Scan for the cell matching the given text and deliver its [X, Y] coordinate at center. 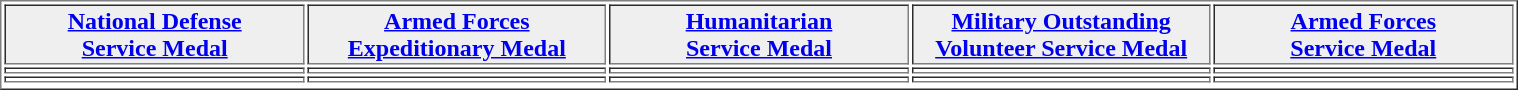
Military OutstandingVolunteer Service Medal [1062, 34]
Armed ForcesExpeditionary Medal [456, 34]
HumanitarianService Medal [758, 34]
Armed ForcesService Medal [1364, 34]
National DefenseService Medal [154, 34]
